Identify which cell holds the provided text, then report its (x, y) central coordinate. 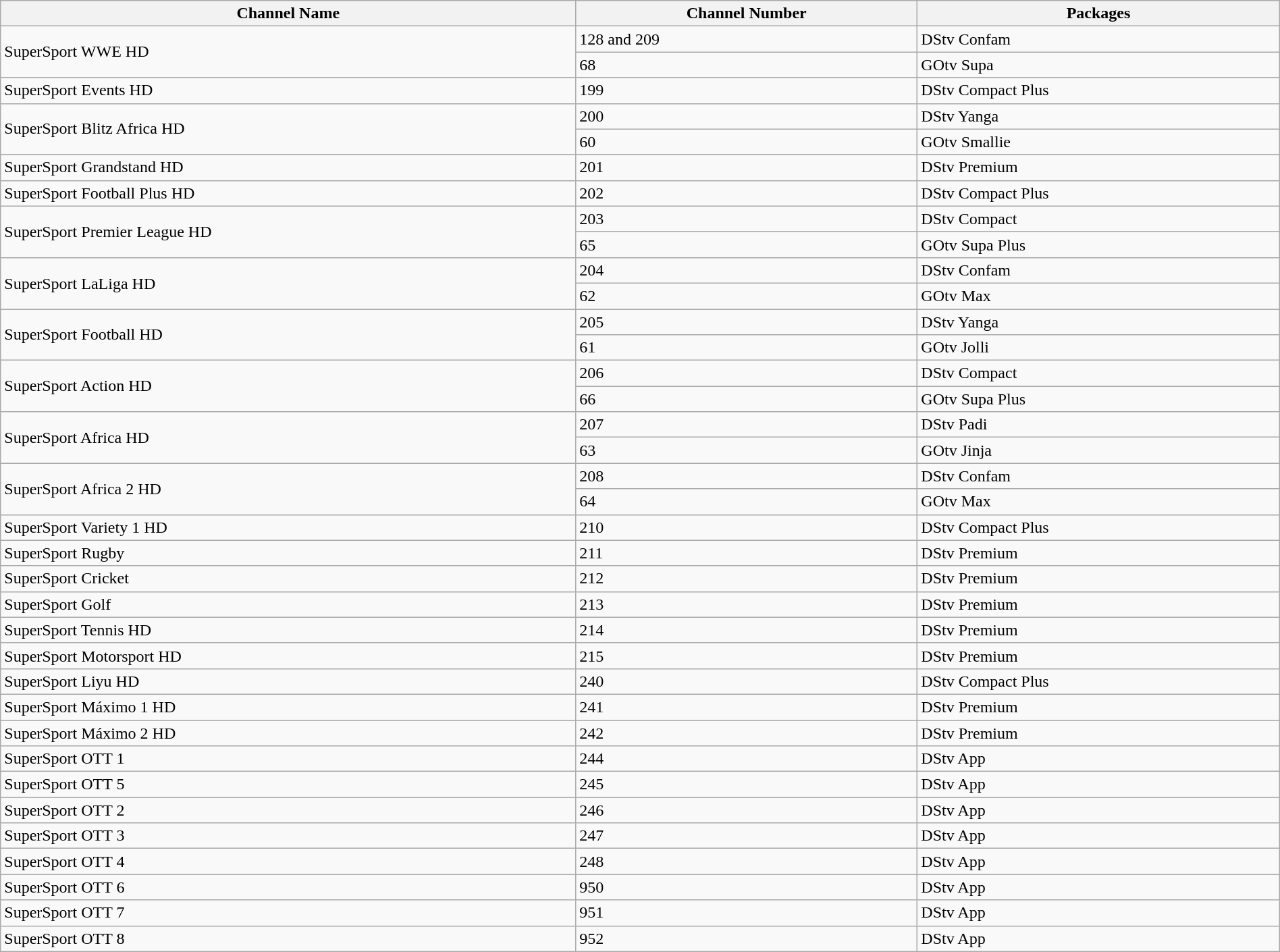
61 (747, 348)
240 (747, 681)
SuperSport Variety 1 HD (288, 527)
SuperSport Blitz Africa HD (288, 129)
63 (747, 450)
212 (747, 579)
246 (747, 810)
SuperSport LaLiga HD (288, 283)
952 (747, 938)
SuperSport Rugby (288, 553)
SuperSport Africa 2 HD (288, 489)
207 (747, 425)
211 (747, 553)
DStv Padi (1098, 425)
205 (747, 322)
SuperSport OTT 1 (288, 759)
199 (747, 90)
950 (747, 887)
242 (747, 733)
SuperSport OTT 6 (288, 887)
62 (747, 296)
SuperSport OTT 7 (288, 913)
SuperSport Máximo 2 HD (288, 733)
206 (747, 373)
241 (747, 707)
244 (747, 759)
247 (747, 836)
202 (747, 193)
203 (747, 219)
248 (747, 862)
Channel Number (747, 14)
215 (747, 656)
SuperSport OTT 3 (288, 836)
SuperSport OTT 2 (288, 810)
GOtv Supa (1098, 65)
SuperSport OTT 5 (288, 785)
SuperSport Premier League HD (288, 232)
GOtv Smallie (1098, 142)
SuperSport OTT 4 (288, 862)
208 (747, 476)
201 (747, 167)
SuperSport Cricket (288, 579)
64 (747, 502)
SuperSport Grandstand HD (288, 167)
GOtv Jinja (1098, 450)
SuperSport Action HD (288, 386)
SuperSport OTT 8 (288, 938)
SuperSport Football HD (288, 335)
128 and 209 (747, 39)
SuperSport Máximo 1 HD (288, 707)
SuperSport Africa HD (288, 438)
951 (747, 913)
60 (747, 142)
SuperSport WWE HD (288, 52)
200 (747, 116)
65 (747, 244)
214 (747, 630)
210 (747, 527)
213 (747, 604)
SuperSport Liyu HD (288, 681)
66 (747, 399)
245 (747, 785)
Channel Name (288, 14)
SuperSport Football Plus HD (288, 193)
SuperSport Events HD (288, 90)
204 (747, 270)
Packages (1098, 14)
SuperSport Tennis HD (288, 630)
SuperSport Motorsport HD (288, 656)
68 (747, 65)
SuperSport Golf (288, 604)
GOtv Jolli (1098, 348)
